From the cell containing the given text, extract its center point as (X, Y) coordinate. 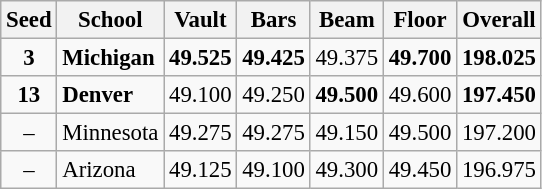
Arizona (110, 170)
49.525 (200, 58)
49.150 (346, 133)
49.125 (200, 170)
Seed (29, 20)
49.450 (420, 170)
196.975 (500, 170)
Beam (346, 20)
49.250 (274, 95)
3 (29, 58)
Bars (274, 20)
49.375 (346, 58)
Michigan (110, 58)
197.200 (500, 133)
Overall (500, 20)
49.700 (420, 58)
Vault (200, 20)
49.300 (346, 170)
Floor (420, 20)
School (110, 20)
49.425 (274, 58)
Denver (110, 95)
198.025 (500, 58)
13 (29, 95)
Minnesota (110, 133)
49.600 (420, 95)
197.450 (500, 95)
